Output the (x, y) coordinate of the center of the cell containing the given text.  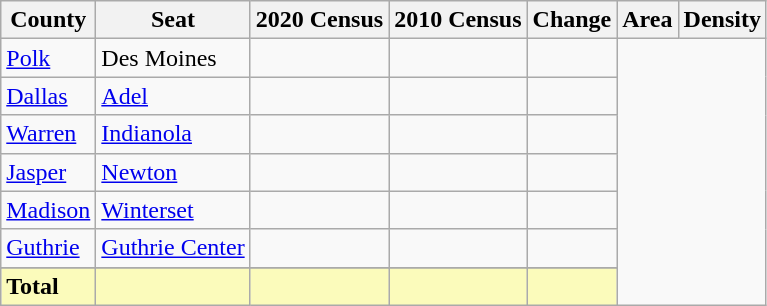
Adel (173, 96)
Change (572, 20)
Guthrie (48, 248)
Warren (48, 134)
Polk (48, 58)
County (48, 20)
Madison (48, 210)
Seat (173, 20)
Guthrie Center (173, 248)
Indianola (173, 134)
Des Moines (173, 58)
2020 Census (319, 20)
Winterset (173, 210)
Total (48, 286)
Density (722, 20)
Jasper (48, 172)
Area (648, 20)
2010 Census (458, 20)
Dallas (48, 96)
Newton (173, 172)
